Detect which cell encompasses the target text, then output its (x, y) center coordinate. 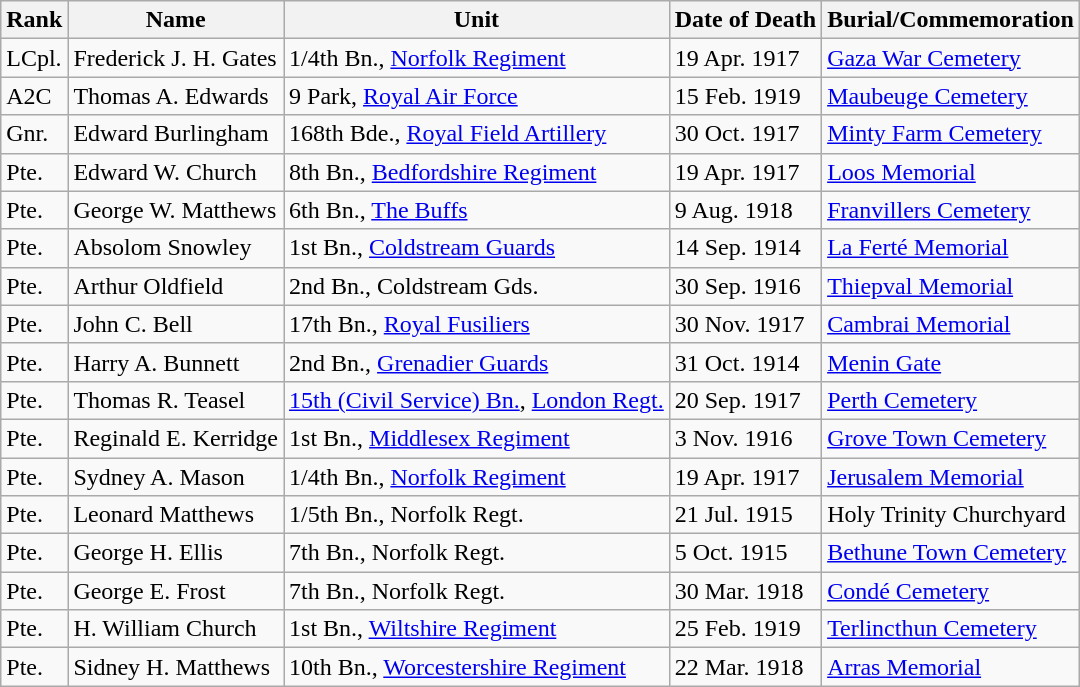
Edward Burlingham (176, 134)
Minty Farm Cemetery (951, 134)
17th Bn., Royal Fusiliers (477, 324)
Cambrai Memorial (951, 324)
9 Park, Royal Air Force (477, 96)
30 Nov. 1917 (745, 324)
Reginald E. Kerridge (176, 438)
3 Nov. 1916 (745, 438)
H. William Church (176, 629)
31 Oct. 1914 (745, 362)
21 Jul. 1915 (745, 515)
Gaza War Cemetery (951, 58)
Terlincthun Cemetery (951, 629)
Arthur Oldfield (176, 286)
Perth Cemetery (951, 400)
22 Mar. 1918 (745, 667)
Rank (34, 20)
Thiepval Memorial (951, 286)
LCpl. (34, 58)
Name (176, 20)
Franvillers Cemetery (951, 210)
A2C (34, 96)
Absolom Snowley (176, 248)
25 Feb. 1919 (745, 629)
8th Bn., Bedfordshire Regiment (477, 172)
15th (Civil Service) Bn., London Regt. (477, 400)
15 Feb. 1919 (745, 96)
5 Oct. 1915 (745, 553)
Date of Death (745, 20)
10th Bn., Worcestershire Regiment (477, 667)
2nd Bn., Coldstream Gds. (477, 286)
1st Bn., Middlesex Regiment (477, 438)
Unit (477, 20)
John C. Bell (176, 324)
9 Aug. 1918 (745, 210)
Loos Memorial (951, 172)
1/5th Bn., Norfolk Regt. (477, 515)
Thomas R. Teasel (176, 400)
George W. Matthews (176, 210)
168th Bde., Royal Field Artillery (477, 134)
Harry A. Bunnett (176, 362)
Frederick J. H. Gates (176, 58)
30 Oct. 1917 (745, 134)
Sidney H. Matthews (176, 667)
La Ferté Memorial (951, 248)
Gnr. (34, 134)
Menin Gate (951, 362)
George H. Ellis (176, 553)
2nd Bn., Grenadier Guards (477, 362)
6th Bn., The Buffs (477, 210)
George E. Frost (176, 591)
Burial/Commemoration (951, 20)
14 Sep. 1914 (745, 248)
1st Bn., Coldstream Guards (477, 248)
Sydney A. Mason (176, 477)
Grove Town Cemetery (951, 438)
Holy Trinity Churchyard (951, 515)
20 Sep. 1917 (745, 400)
Edward W. Church (176, 172)
Bethune Town Cemetery (951, 553)
1st Bn., Wiltshire Regiment (477, 629)
30 Mar. 1918 (745, 591)
Arras Memorial (951, 667)
Jerusalem Memorial (951, 477)
30 Sep. 1916 (745, 286)
Thomas A. Edwards (176, 96)
Leonard Matthews (176, 515)
Maubeuge Cemetery (951, 96)
Condé Cemetery (951, 591)
